Detect which cell encompasses the target text, then output its [X, Y] center coordinate. 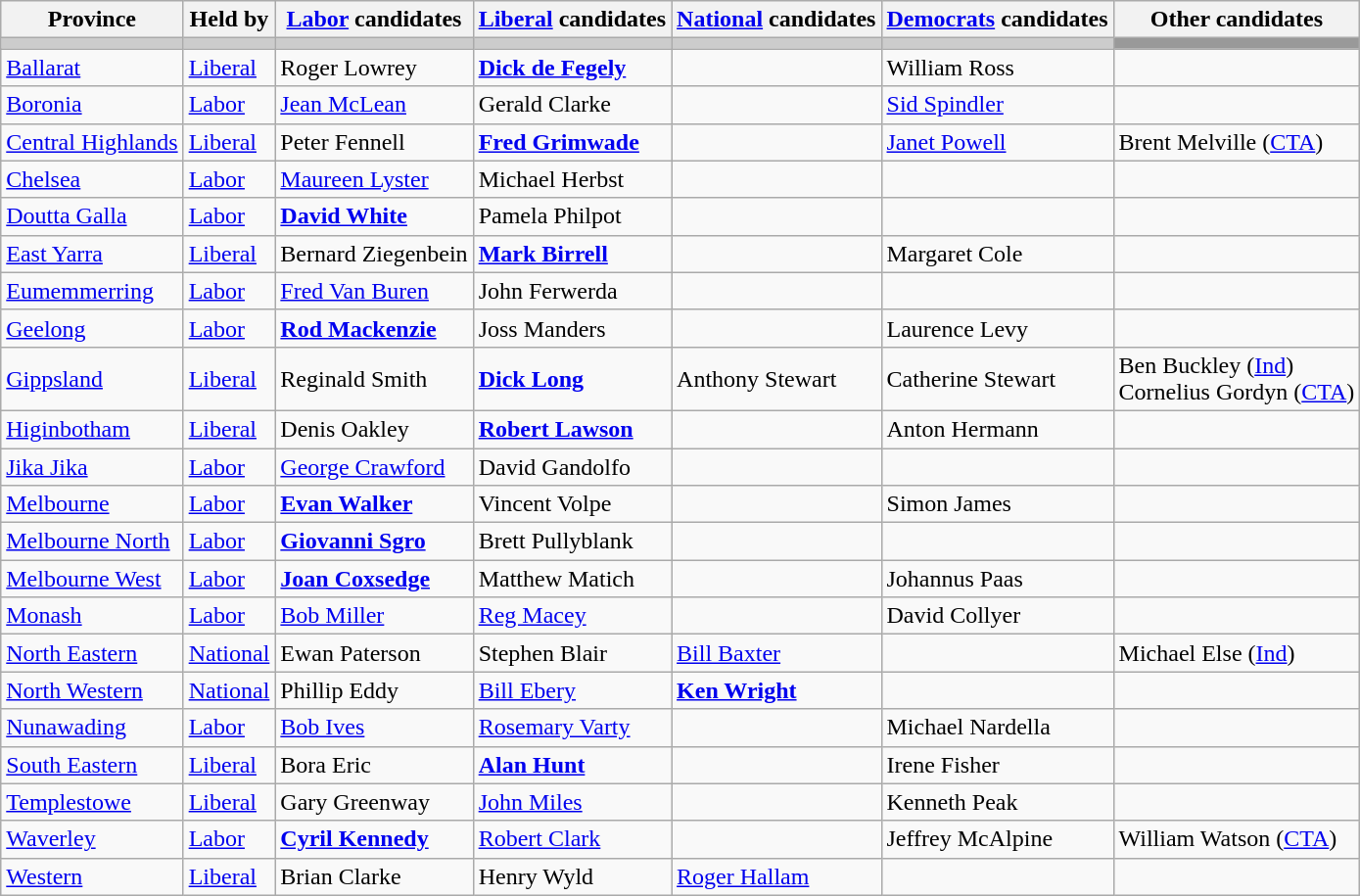
Held by [229, 20]
Brent Melville (CTA) [1237, 142]
Roger Hallam [776, 876]
Bob Ives [374, 728]
Robert Lawson [572, 429]
North Western [92, 690]
Province [92, 20]
David Gandolfo [572, 467]
Pamela Philpot [572, 216]
Gary Greenway [374, 802]
David Collyer [997, 616]
John Ferwerda [572, 291]
Alan Hunt [572, 765]
Western [92, 876]
Bernard Ziegenbein [374, 254]
Stephen Blair [572, 653]
National candidates [776, 20]
Mark Birrell [572, 254]
Rod Mackenzie [374, 328]
Irene Fisher [997, 765]
Margaret Cole [997, 254]
Bora Eric [374, 765]
Jika Jika [92, 467]
William Watson (CTA) [1237, 839]
Jean McLean [374, 105]
Laurence Levy [997, 328]
Vincent Volpe [572, 504]
Bill Baxter [776, 653]
Kenneth Peak [997, 802]
Higinbotham [92, 429]
David White [374, 216]
Melbourne West [92, 579]
Central Highlands [92, 142]
Roger Lowrey [374, 68]
Michael Nardella [997, 728]
Democrats candidates [997, 20]
Bob Miller [374, 616]
Anthony Stewart [776, 378]
Robert Clark [572, 839]
George Crawford [374, 467]
Templestowe [92, 802]
Chelsea [92, 179]
Phillip Eddy [374, 690]
Jeffrey McAlpine [997, 839]
William Ross [997, 68]
Anton Hermann [997, 429]
Michael Herbst [572, 179]
Peter Fennell [374, 142]
Joan Coxsedge [374, 579]
East Yarra [92, 254]
Eumemmerring [92, 291]
Waverley [92, 839]
Matthew Matich [572, 579]
Catherine Stewart [997, 378]
Bill Ebery [572, 690]
Joss Manders [572, 328]
Maureen Lyster [374, 179]
Melbourne [92, 504]
Janet Powell [997, 142]
Geelong [92, 328]
Melbourne North [92, 542]
Dick Long [572, 378]
Michael Else (Ind) [1237, 653]
Dick de Fegely [572, 68]
Denis Oakley [374, 429]
North Eastern [92, 653]
Labor candidates [374, 20]
Ewan Paterson [374, 653]
Liberal candidates [572, 20]
Giovanni Sgro [374, 542]
Ben Buckley (Ind) Cornelius Gordyn (CTA) [1237, 378]
Johannus Paas [997, 579]
Ballarat [92, 68]
Gerald Clarke [572, 105]
Evan Walker [374, 504]
Fred Grimwade [572, 142]
Boronia [92, 105]
Fred Van Buren [374, 291]
John Miles [572, 802]
Monash [92, 616]
Nunawading [92, 728]
Doutta Galla [92, 216]
Sid Spindler [997, 105]
South Eastern [92, 765]
Cyril Kennedy [374, 839]
Ken Wright [776, 690]
Brett Pullyblank [572, 542]
Simon James [997, 504]
Gippsland [92, 378]
Reginald Smith [374, 378]
Other candidates [1237, 20]
Brian Clarke [374, 876]
Rosemary Varty [572, 728]
Henry Wyld [572, 876]
Reg Macey [572, 616]
